Return the (X, Y) coordinate for the center point of the cell that contains the specified text.  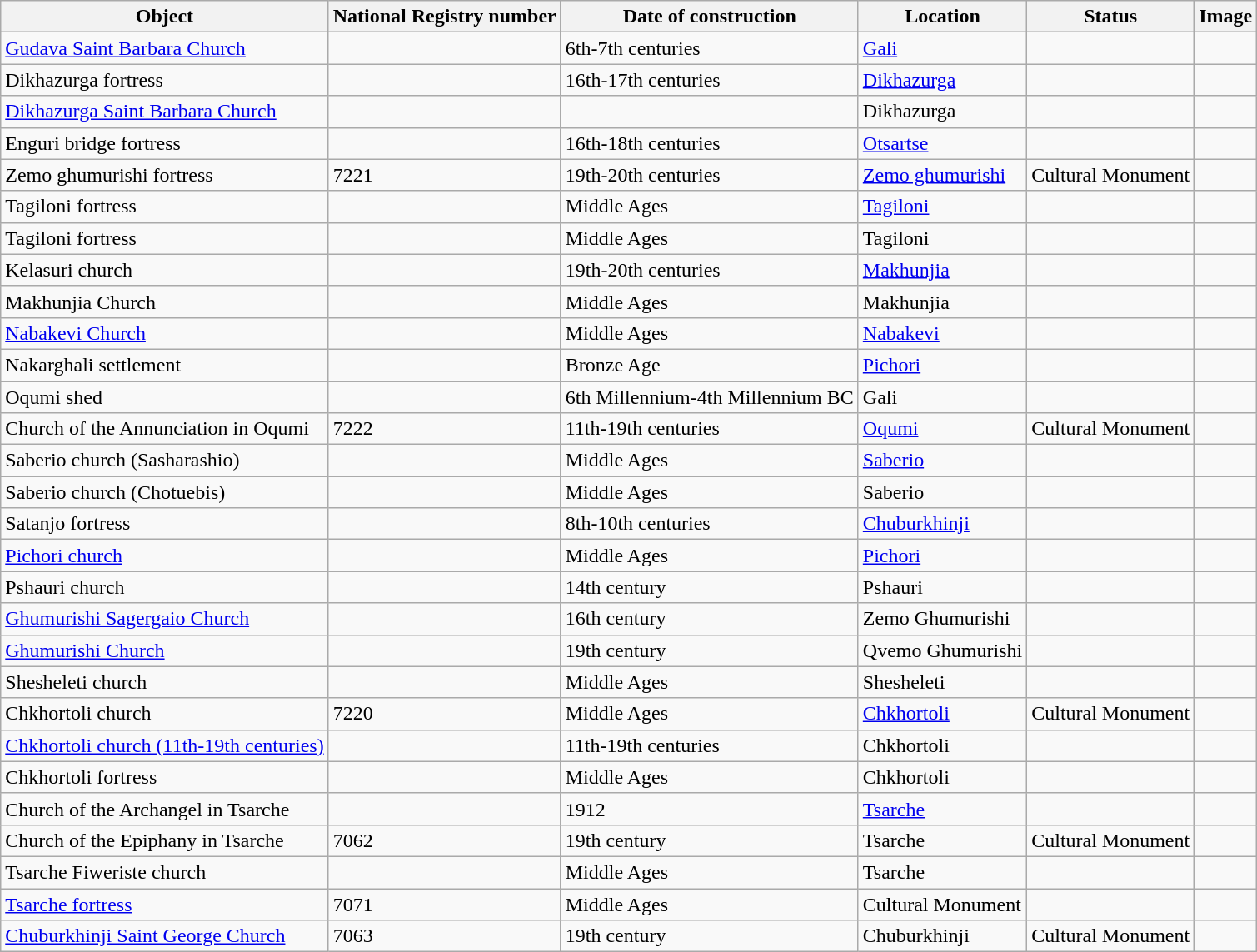
16th century (710, 619)
Image (1226, 17)
Shesheleti (942, 682)
Zemo Ghumurishi (942, 619)
Oqumi (942, 429)
Chuburkhinji Saint George Church (165, 936)
Pshauri church (165, 587)
Nabakevi Church (165, 333)
Chkhortoli fortress (165, 777)
Otsartse (942, 143)
Makhunjia Church (165, 302)
Chkhortoli church (165, 714)
Church of the Archangel in Tsarche (165, 809)
6th Millennium-4th Millennium BC (710, 397)
Ghumurishi Sagergaio Church (165, 619)
7063 (445, 936)
Pshauri (942, 587)
Pichori church (165, 556)
16th-18th centuries (710, 143)
Nakarghali settlement (165, 365)
Tsarche Fiweriste church (165, 872)
16th-17th centuries (710, 80)
Tsarche fortress (165, 904)
Church of the Epiphany in Tsarche (165, 840)
Object (165, 17)
Location (942, 17)
Status (1111, 17)
7062 (445, 840)
Ghumurishi Church (165, 650)
Saberio church (Sasharashio) (165, 461)
6th-7th centuries (710, 48)
National Registry number (445, 17)
Oqumi shed (165, 397)
Kelasuri church (165, 270)
14th century (710, 587)
1912 (710, 809)
Shesheleti church (165, 682)
Enguri bridge fortress (165, 143)
Satanjo fortress (165, 524)
Gudava Saint Barbara Church (165, 48)
Saberio church (Chotuebis) (165, 492)
7222 (445, 429)
Dikhazurga Saint Barbara Church (165, 112)
Qvemo Ghumurishi (942, 650)
7220 (445, 714)
Zemo ghumurishi fortress (165, 175)
Zemo ghumurishi (942, 175)
Nabakevi (942, 333)
Date of construction (710, 17)
Dikhazurga fortress (165, 80)
7071 (445, 904)
Church of the Annunciation in Oqumi (165, 429)
8th-10th centuries (710, 524)
Bronze Age (710, 365)
7221 (445, 175)
Chkhortoli church (11th-19th centuries) (165, 745)
